Determine the (x, y) coordinate at the center of the cell enclosing the given text.  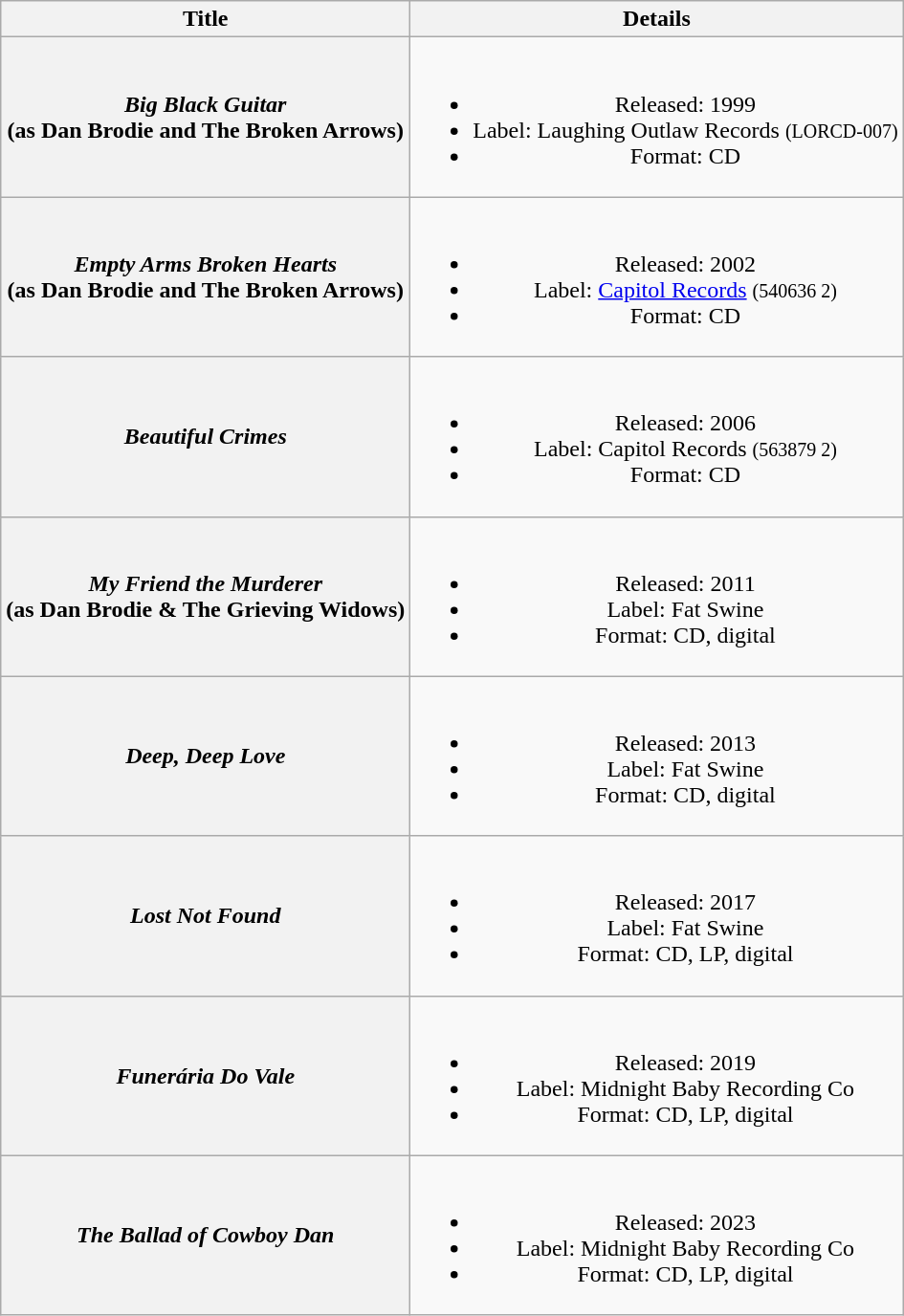
Deep, Deep Love (206, 756)
Empty Arms Broken Hearts (as Dan Brodie and The Broken Arrows) (206, 277)
My Friend the Murderer (as Dan Brodie & The Grieving Widows) (206, 597)
Funerária Do Vale (206, 1075)
Lost Not Found (206, 916)
Released: 2019Label: Midnight Baby Recording CoFormat: CD, LP, digital (656, 1075)
Released: 2017Label: Fat SwineFormat: CD, LP, digital (656, 916)
Released: 2013Label: Fat SwineFormat: CD, digital (656, 756)
The Ballad of Cowboy Dan (206, 1236)
Released: 2002Label: Capitol Records (540636 2)Format: CD (656, 277)
Released: 2011Label: Fat SwineFormat: CD, digital (656, 597)
Title (206, 19)
Released: 2023Label: Midnight Baby Recording CoFormat: CD, LP, digital (656, 1236)
Details (656, 19)
Released: 1999Label: Laughing Outlaw Records (LORCD-007)Format: CD (656, 117)
Big Black Guitar (as Dan Brodie and The Broken Arrows) (206, 117)
Beautiful Crimes (206, 436)
Released: 2006Label: Capitol Records (563879 2)Format: CD (656, 436)
